From the cell containing the given text, extract its center point as [x, y] coordinate. 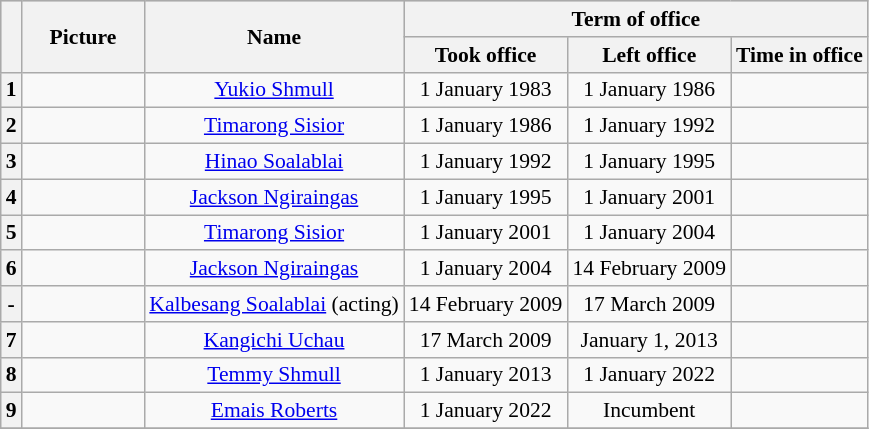
Emais Roberts [274, 411]
2 [12, 126]
Incumbent [649, 411]
Left office [649, 55]
Time in office [800, 55]
Took office [486, 55]
1 January 1983 [486, 90]
7 [12, 340]
Kangichi Uchau [274, 340]
Term of office [636, 19]
9 [12, 411]
8 [12, 375]
3 [12, 162]
Yukio Shmull [274, 90]
6 [12, 269]
- [12, 304]
Hinao Soalablai [274, 162]
1 [12, 90]
5 [12, 233]
Temmy Shmull [274, 375]
Kalbesang Soalablai (acting) [274, 304]
January 1, 2013 [649, 340]
1 January 2013 [486, 375]
Picture [84, 36]
4 [12, 197]
Name [274, 36]
